Detect which cell encompasses the target text, then output its [x, y] center coordinate. 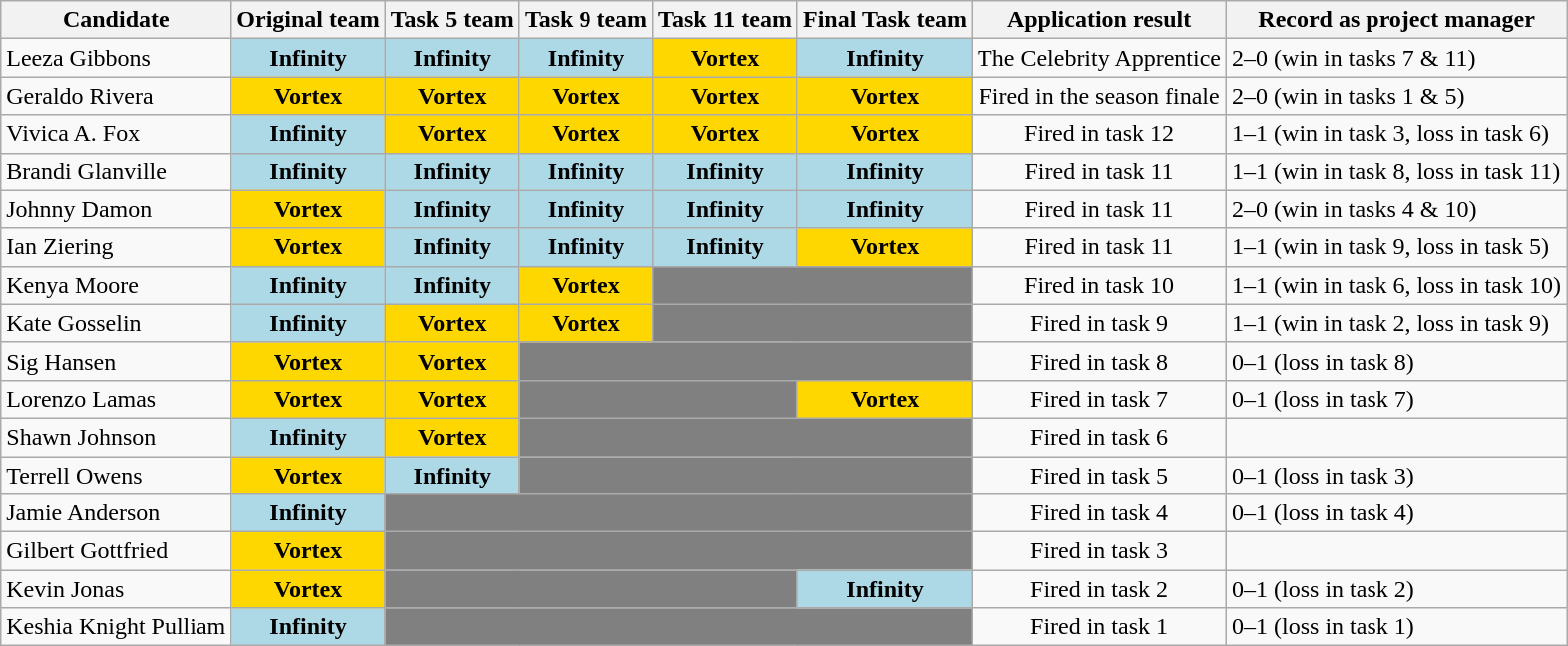
Record as project manager [1396, 20]
0–1 (loss in task 7) [1396, 399]
Application result [1099, 20]
Fired in task 10 [1099, 285]
1–1 (win in task 6, loss in task 10) [1396, 285]
1–1 (win in task 8, loss in task 11) [1396, 171]
Shawn Johnson [116, 437]
Kevin Jonas [116, 589]
Task 11 team [726, 20]
Fired in task 4 [1099, 513]
Fired in the season finale [1099, 96]
0–1 (loss in task 1) [1396, 627]
Fired in task 8 [1099, 361]
0–1 (loss in task 4) [1396, 513]
Fired in task 7 [1099, 399]
Sig Hansen [116, 361]
Fired in task 9 [1099, 323]
1–1 (win in task 2, loss in task 9) [1396, 323]
2–0 (win in tasks 1 & 5) [1396, 96]
Fired in task 5 [1099, 476]
Terrell Owens [116, 476]
0–1 (loss in task 2) [1396, 589]
Fired in task 2 [1099, 589]
Fired in task 12 [1099, 134]
Task 5 team [452, 20]
Final Task team [884, 20]
Gilbert Gottfried [116, 551]
Candidate [116, 20]
Johnny Damon [116, 209]
0–1 (loss in task 8) [1396, 361]
Task 9 team [586, 20]
Original team [308, 20]
0–1 (loss in task 3) [1396, 476]
Lorenzo Lamas [116, 399]
Leeza Gibbons [116, 58]
1–1 (win in task 9, loss in task 5) [1396, 247]
Fired in task 1 [1099, 627]
Geraldo Rivera [116, 96]
Keshia Knight Pulliam [116, 627]
2–0 (win in tasks 4 & 10) [1396, 209]
Kate Gosselin [116, 323]
Brandi Glanville [116, 171]
The Celebrity Apprentice [1099, 58]
2–0 (win in tasks 7 & 11) [1396, 58]
1–1 (win in task 3, loss in task 6) [1396, 134]
Fired in task 6 [1099, 437]
Vivica A. Fox [116, 134]
Kenya Moore [116, 285]
Ian Ziering [116, 247]
Jamie Anderson [116, 513]
Fired in task 3 [1099, 551]
